Return the [x, y] coordinate for the center point of the cell that contains the specified text.  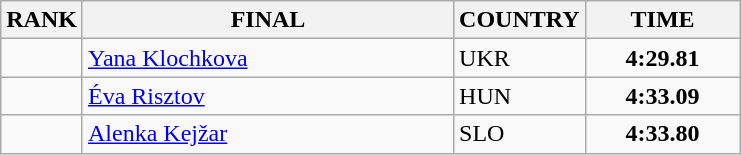
UKR [520, 58]
COUNTRY [520, 20]
Alenka Kejžar [268, 134]
RANK [42, 20]
Éva Risztov [268, 96]
Yana Klochkova [268, 58]
HUN [520, 96]
SLO [520, 134]
4:29.81 [662, 58]
FINAL [268, 20]
TIME [662, 20]
4:33.09 [662, 96]
4:33.80 [662, 134]
